Identify which cell holds the provided text, then report its [X, Y] central coordinate. 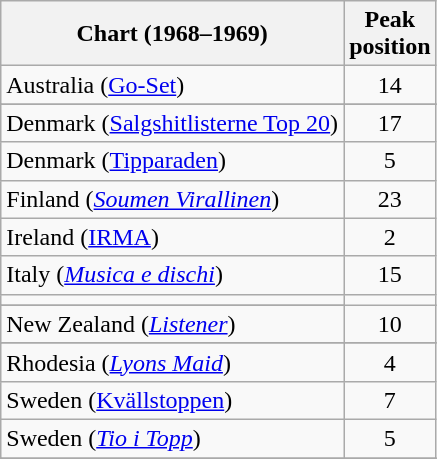
17 [390, 123]
Italy (Musica e dischi) [172, 275]
Denmark (Tipparaden) [172, 161]
10 [390, 324]
Ireland (IRMA) [172, 237]
7 [390, 400]
Chart (1968–1969) [172, 34]
Sweden (Tio i Topp) [172, 438]
Denmark (Salgshitlisterne Top 20) [172, 123]
23 [390, 199]
Australia (Go-Set) [172, 85]
15 [390, 275]
14 [390, 85]
New Zealand (Listener) [172, 324]
Finland (Soumen Virallinen) [172, 199]
Peakposition [390, 34]
Sweden (Kvällstoppen) [172, 400]
2 [390, 237]
Rhodesia (Lyons Maid) [172, 362]
4 [390, 362]
